Return the (X, Y) coordinate for the center point of the cell that contains the specified text.  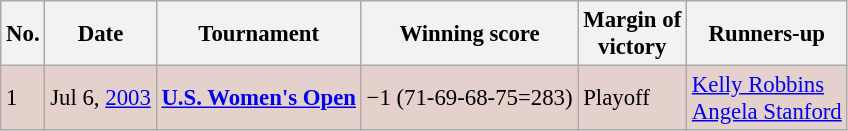
−1 (71-69-68-75=283) (470, 98)
Date (100, 34)
Tournament (258, 34)
Jul 6, 2003 (100, 98)
Winning score (470, 34)
Playoff (632, 98)
No. (23, 34)
1 (23, 98)
Margin ofvictory (632, 34)
Runners-up (768, 34)
U.S. Women's Open (258, 98)
Kelly Robbins Angela Stanford (768, 98)
